Detect which cell encompasses the target text, then output its (x, y) center coordinate. 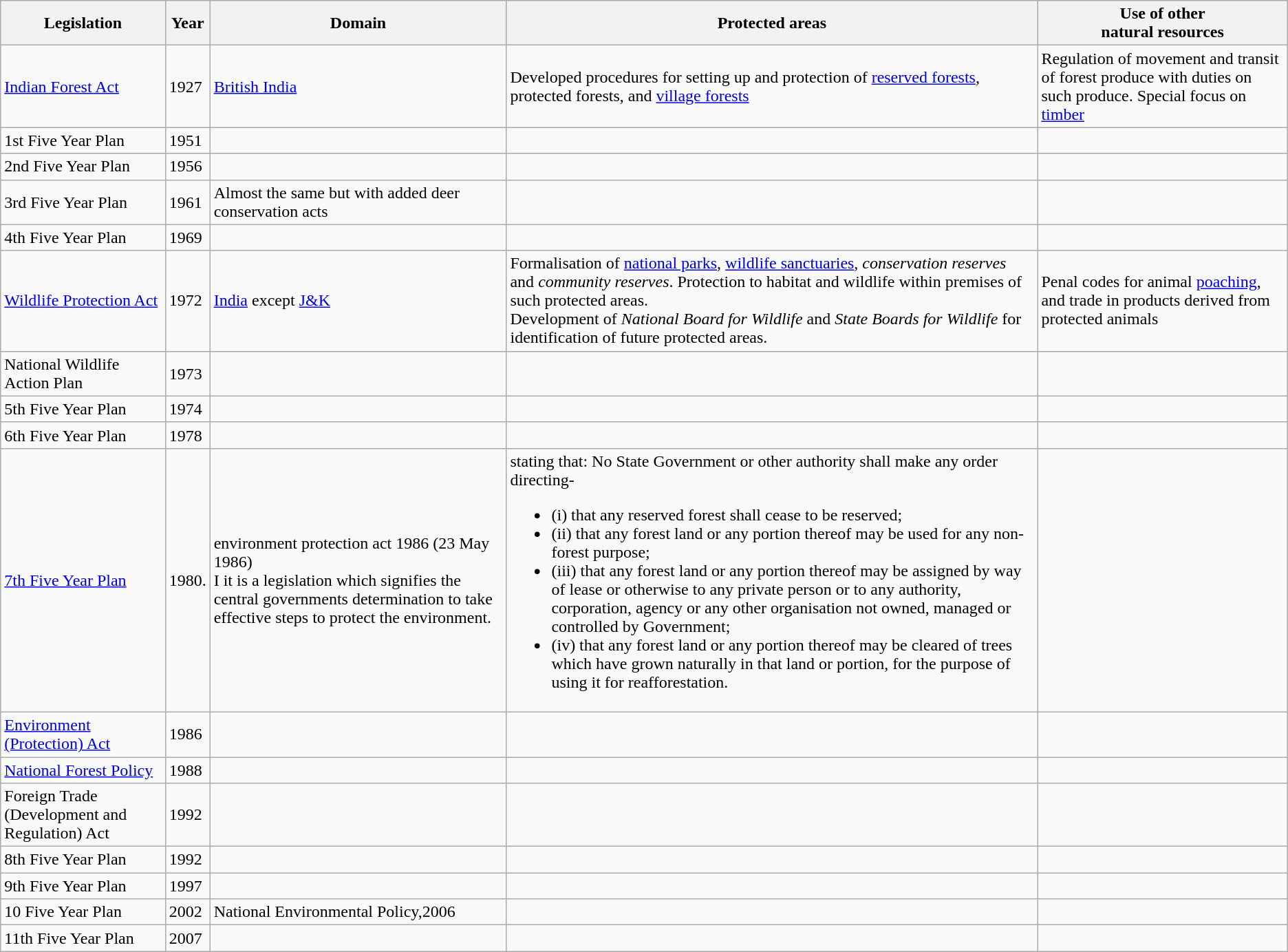
Penal codes for animal poaching, and trade in products derived from protected animals (1163, 301)
2002 (187, 912)
1988 (187, 770)
1961 (187, 202)
2007 (187, 938)
5th Five Year Plan (83, 409)
1st Five Year Plan (83, 140)
Indian Forest Act (83, 87)
National Environmental Policy,2006 (358, 912)
Wildlife Protection Act (83, 301)
9th Five Year Plan (83, 886)
1927 (187, 87)
1972 (187, 301)
1969 (187, 237)
6th Five Year Plan (83, 435)
8th Five Year Plan (83, 860)
Domain (358, 23)
Use of othernatural resources (1163, 23)
Regulation of movement and transit of forest produce with duties on such produce. Special focus on timber (1163, 87)
National Wildlife Action Plan (83, 373)
Almost the same but with added deer conservation acts (358, 202)
1973 (187, 373)
India except J&K (358, 301)
4th Five Year Plan (83, 237)
2nd Five Year Plan (83, 167)
1956 (187, 167)
Environment (Protection) Act (83, 734)
Year (187, 23)
1997 (187, 886)
10 Five Year Plan (83, 912)
1951 (187, 140)
1978 (187, 435)
Foreign Trade (Development and Regulation) Act (83, 815)
1974 (187, 409)
1980. (187, 580)
Developed procedures for setting up and protection of reserved forests, protected forests, and village forests (772, 87)
3rd Five Year Plan (83, 202)
7th Five Year Plan (83, 580)
Protected areas (772, 23)
British India (358, 87)
National Forest Policy (83, 770)
Legislation (83, 23)
1986 (187, 734)
11th Five Year Plan (83, 938)
